Pinpoint the cell where the given text exists, returning its (X, Y) midpoint coordinate. 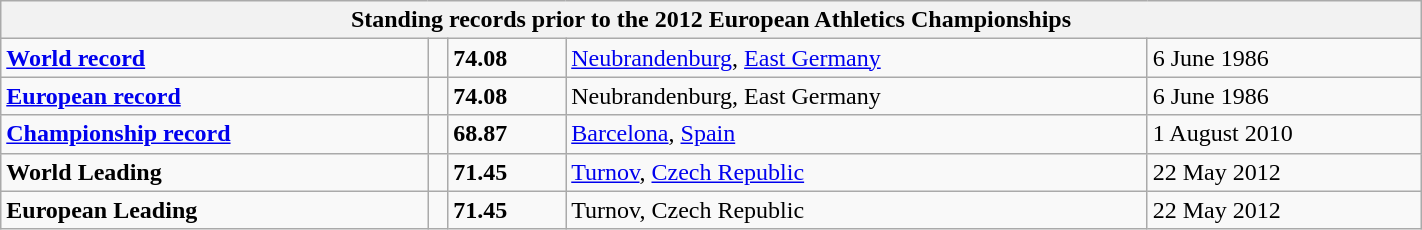
Standing records prior to the 2012 European Athletics Championships (711, 20)
European record (214, 96)
World record (214, 58)
68.87 (507, 134)
1 August 2010 (1284, 134)
Championship record (214, 134)
World Leading (214, 172)
European Leading (214, 210)
Barcelona, Spain (856, 134)
